Identify which cell holds the provided text, then report its [X, Y] central coordinate. 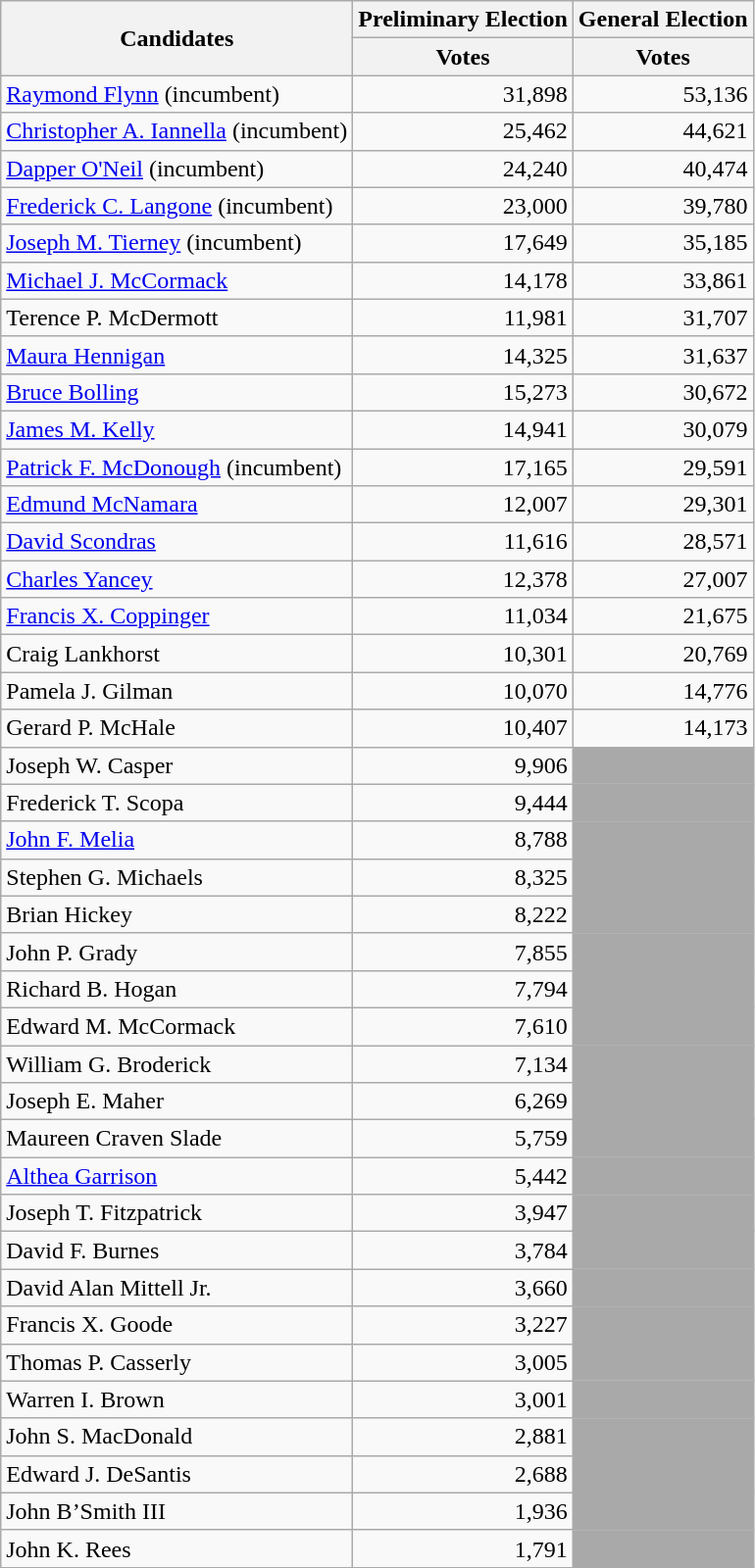
Raymond Flynn (incumbent) [176, 94]
Francis X. Coppinger [176, 616]
Edward M. McCormack [176, 1026]
John F. Melia [176, 840]
1,936 [463, 1511]
9,906 [463, 765]
29,301 [663, 505]
Thomas P. Casserly [176, 1362]
44,621 [663, 131]
12,378 [463, 579]
Frederick C. Langone (incumbent) [176, 206]
15,273 [463, 392]
Joseph T. Fitzpatrick [176, 1213]
10,070 [463, 691]
3,660 [463, 1288]
Maura Hennigan [176, 355]
29,591 [663, 467]
Christopher A. Iannella (incumbent) [176, 131]
Terence P. McDermott [176, 318]
Charles Yancey [176, 579]
Candidates [176, 38]
33,861 [663, 280]
Edward J. DeSantis [176, 1474]
12,007 [463, 505]
Brian Hickey [176, 914]
3,784 [463, 1250]
2,881 [463, 1437]
7,855 [463, 952]
20,769 [663, 654]
Edmund McNamara [176, 505]
25,462 [463, 131]
23,000 [463, 206]
40,474 [663, 169]
David Scondras [176, 542]
7,794 [463, 989]
14,941 [463, 429]
7,134 [463, 1063]
Pamela J. Gilman [176, 691]
3,227 [463, 1325]
24,240 [463, 169]
21,675 [663, 616]
8,325 [463, 877]
8,788 [463, 840]
David F. Burnes [176, 1250]
General Election [663, 20]
7,610 [463, 1026]
Frederick T. Scopa [176, 803]
17,649 [463, 243]
5,442 [463, 1176]
Preliminary Election [463, 20]
27,007 [663, 579]
John B’Smith III [176, 1511]
Warren I. Brown [176, 1399]
1,791 [463, 1548]
53,136 [663, 94]
3,005 [463, 1362]
11,616 [463, 542]
35,185 [663, 243]
Patrick F. McDonough (incumbent) [176, 467]
5,759 [463, 1139]
31,707 [663, 318]
17,165 [463, 467]
10,301 [463, 654]
Stephen G. Michaels [176, 877]
9,444 [463, 803]
Richard B. Hogan [176, 989]
3,947 [463, 1213]
Joseph W. Casper [176, 765]
David Alan Mittell Jr. [176, 1288]
30,079 [663, 429]
14,325 [463, 355]
8,222 [463, 914]
Bruce Bolling [176, 392]
Joseph M. Tierney (incumbent) [176, 243]
2,688 [463, 1474]
John K. Rees [176, 1548]
Maureen Craven Slade [176, 1139]
11,981 [463, 318]
39,780 [663, 206]
6,269 [463, 1102]
10,407 [463, 728]
30,672 [663, 392]
Joseph E. Maher [176, 1102]
William G. Broderick [176, 1063]
James M. Kelly [176, 429]
Craig Lankhorst [176, 654]
31,898 [463, 94]
14,776 [663, 691]
31,637 [663, 355]
28,571 [663, 542]
John S. MacDonald [176, 1437]
14,173 [663, 728]
14,178 [463, 280]
11,034 [463, 616]
3,001 [463, 1399]
Michael J. McCormack [176, 280]
Gerard P. McHale [176, 728]
Althea Garrison [176, 1176]
John P. Grady [176, 952]
Francis X. Goode [176, 1325]
Dapper O'Neil (incumbent) [176, 169]
